Capture the cell that displays the provided text and extract its (X, Y) central coordinate. 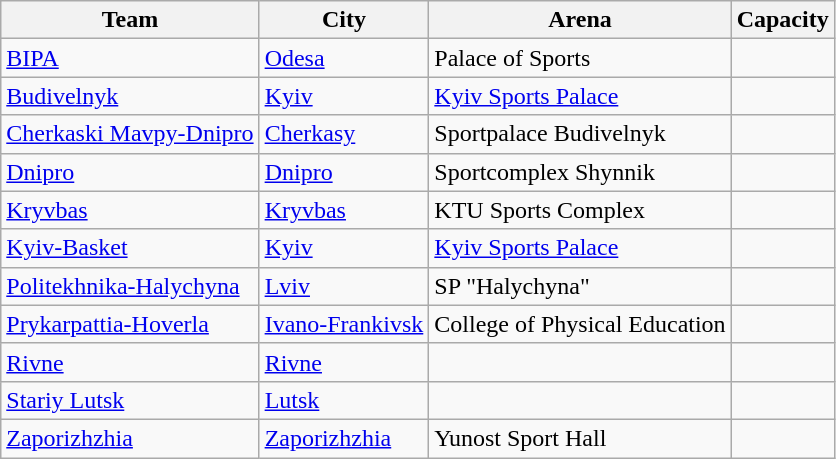
Lutsk (344, 400)
Kyiv-Basket (130, 248)
Arena (580, 20)
Palace of Sports (580, 58)
Yunost Sport Hall (580, 438)
BIPA (130, 58)
Cherkaski Mavpy-Dnipro (130, 134)
Sportcomplex Shynnik (580, 172)
Politekhnika-Halychyna (130, 286)
Sportpalace Budivelnyk (580, 134)
Odesa (344, 58)
Budivelnyk (130, 96)
SP "Halychyna" (580, 286)
Prykarpattia-Hoverla (130, 324)
Stariy Lutsk (130, 400)
City (344, 20)
Cherkasy (344, 134)
College of Physical Education (580, 324)
Lviv (344, 286)
Capacity (782, 20)
KTU Sports Complex (580, 210)
Team (130, 20)
Ivano-Frankivsk (344, 324)
